Return [x, y] of the center of cell containing provided text 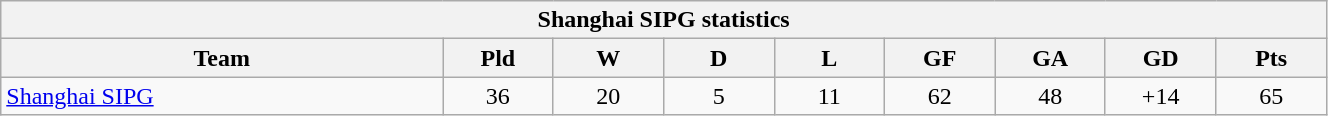
D [719, 58]
+14 [1160, 96]
W [608, 58]
5 [719, 96]
GF [939, 58]
11 [829, 96]
GD [1160, 58]
Shanghai SIPG [222, 96]
Shanghai SIPG statistics [664, 20]
L [829, 58]
Team [222, 58]
GA [1050, 58]
Pts [1272, 58]
20 [608, 96]
48 [1050, 96]
36 [498, 96]
Pld [498, 58]
65 [1272, 96]
62 [939, 96]
